Find where the given text appears and provide that cell's center as [X, Y] coordinate. 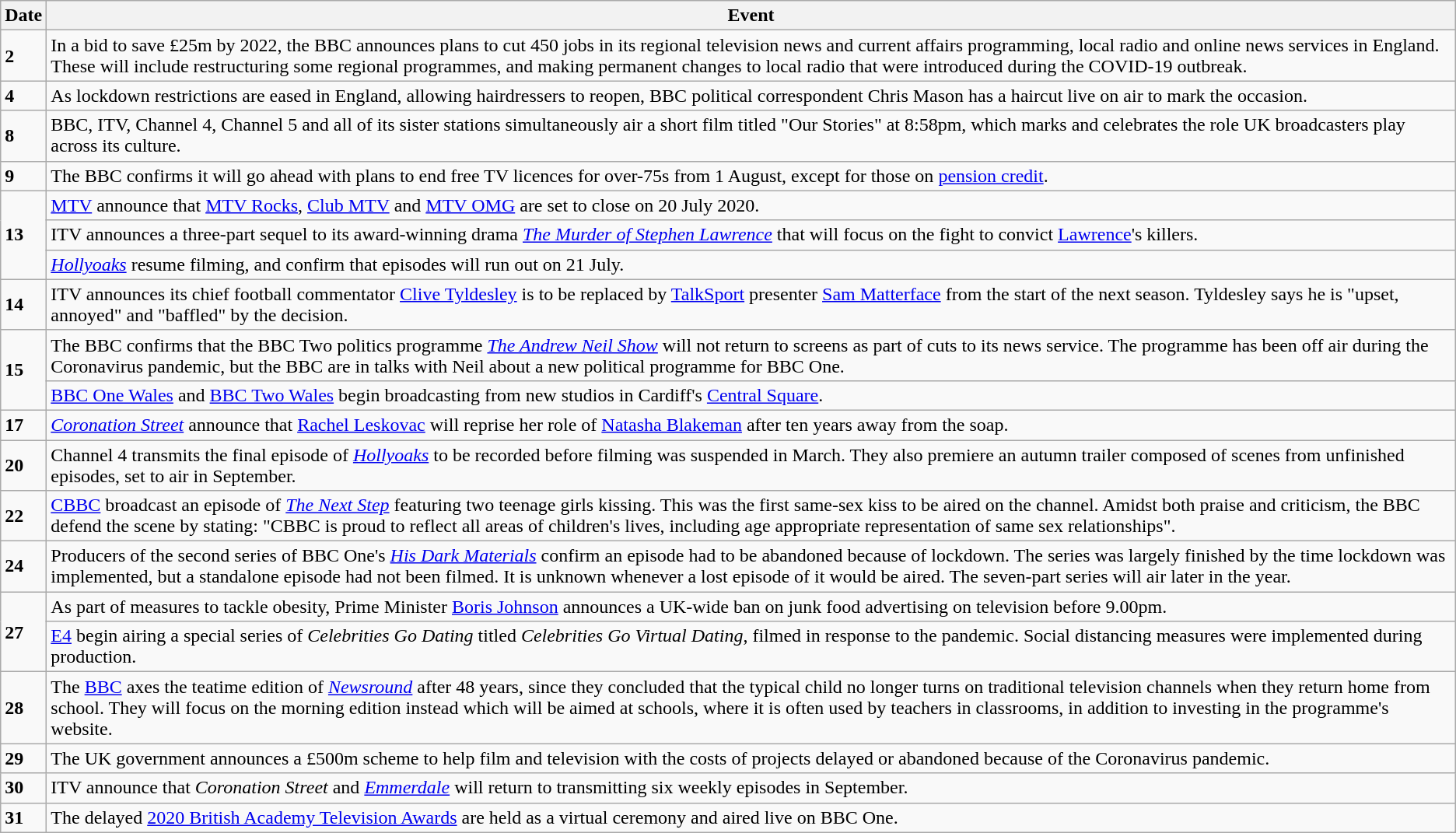
17 [23, 425]
The BBC confirms it will go ahead with plans to end free TV licences for over-75s from 1 August, except for those on pension credit. [751, 176]
13 [23, 235]
28 [23, 708]
4 [23, 96]
20 [23, 465]
15 [23, 370]
Hollyoaks resume filming, and confirm that episodes will run out on 21 July. [751, 264]
31 [23, 817]
8 [23, 135]
2 [23, 56]
24 [23, 566]
As part of measures to tackle obesity, Prime Minister Boris Johnson announces a UK-wide ban on junk food advertising on television before 9.00pm. [751, 607]
The delayed 2020 British Academy Television Awards are held as a virtual ceremony and aired live on BBC One. [751, 817]
29 [23, 758]
BBC One Wales and BBC Two Wales begin broadcasting from new studios in Cardiff's Central Square. [751, 395]
30 [23, 788]
MTV announce that MTV Rocks, Club MTV and MTV OMG are set to close on 20 July 2020. [751, 205]
22 [23, 516]
ITV announce that Coronation Street and Emmerdale will return to transmitting six weekly episodes in September. [751, 788]
Coronation Street announce that Rachel Leskovac will reprise her role of Natasha Blakeman after ten years away from the soap. [751, 425]
Date [23, 16]
14 [23, 305]
Event [751, 16]
9 [23, 176]
27 [23, 632]
